Pinpoint the cell where the given text exists, returning its (X, Y) midpoint coordinate. 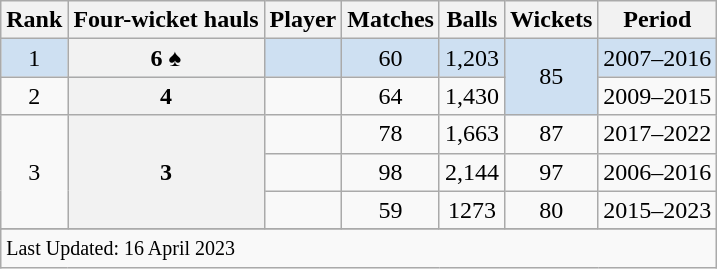
1,663 (472, 134)
85 (550, 77)
4 (166, 96)
97 (550, 172)
Player (303, 20)
2006–2016 (658, 172)
Last Updated: 16 April 2023 (359, 248)
Four-wicket hauls (166, 20)
Period (658, 20)
2017–2022 (658, 134)
98 (391, 172)
1 (34, 58)
Wickets (550, 20)
59 (391, 210)
2007–2016 (658, 58)
6 ♠ (166, 58)
Matches (391, 20)
80 (550, 210)
60 (391, 58)
1273 (472, 210)
Rank (34, 20)
78 (391, 134)
2009–2015 (658, 96)
1,203 (472, 58)
2015–2023 (658, 210)
2 (34, 96)
2,144 (472, 172)
Balls (472, 20)
1,430 (472, 96)
87 (550, 134)
64 (391, 96)
